Detect which cell encompasses the target text, then output its [x, y] center coordinate. 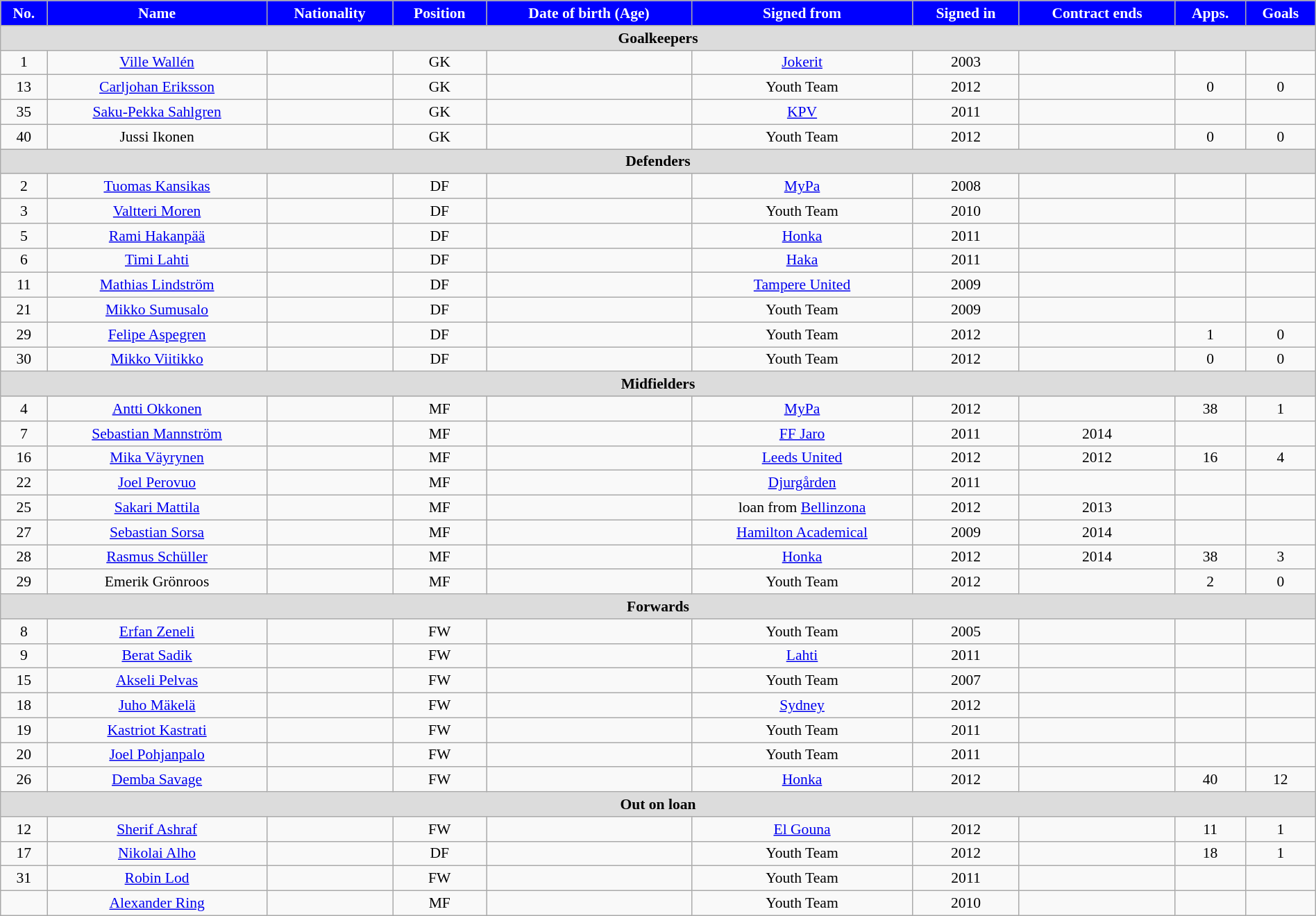
Sydney [802, 706]
Sherif Ashraf [157, 829]
2008 [966, 187]
Tampere United [802, 285]
Mikko Sumusalo [157, 310]
15 [24, 681]
Haka [802, 260]
2005 [966, 631]
2007 [966, 681]
Robin Lod [157, 879]
Djurgården [802, 483]
27 [24, 532]
13 [24, 87]
2003 [966, 62]
Date of birth (Age) [589, 13]
26 [24, 780]
8 [24, 631]
Rasmus Schüller [157, 557]
Hamilton Academical [802, 532]
Leeds United [802, 458]
2013 [1097, 508]
Timi Lahti [157, 260]
Demba Savage [157, 780]
6 [24, 260]
Mikko Viitikko [157, 359]
Ville Wallén [157, 62]
20 [24, 755]
Tuomas Kansikas [157, 187]
Alexander Ring [157, 904]
17 [24, 854]
Sebastian Mannström [157, 434]
Saku-Pekka Sahlgren [157, 112]
Valtteri Moren [157, 211]
Carljohan Eriksson [157, 87]
loan from Bellinzona [802, 508]
Name [157, 13]
Apps. [1210, 13]
Jokerit [802, 62]
22 [24, 483]
Erfan Zeneli [157, 631]
31 [24, 879]
30 [24, 359]
Rami Hakanpää [157, 236]
Joel Pohjanpalo [157, 755]
Nationality [329, 13]
Emerik Grönroos [157, 582]
Sakari Mattila [157, 508]
Kastriot Kastrati [157, 730]
Mika Väyrynen [157, 458]
7 [24, 434]
KPV [802, 112]
Out on loan [658, 804]
25 [24, 508]
Akseli Pelvas [157, 681]
Nikolai Alho [157, 854]
El Gouna [802, 829]
No. [24, 13]
Felipe Aspegren [157, 334]
Midfielders [658, 384]
9 [24, 656]
Contract ends [1097, 13]
Joel Perovuo [157, 483]
35 [24, 112]
Mathias Lindström [157, 285]
Juho Mäkelä [157, 706]
Forwards [658, 607]
5 [24, 236]
Goals [1280, 13]
Lahti [802, 656]
Goalkeepers [658, 38]
Jussi Ikonen [157, 137]
Sebastian Sorsa [157, 532]
21 [24, 310]
Antti Okkonen [157, 409]
Position [440, 13]
FF Jaro [802, 434]
Berat Sadik [157, 656]
19 [24, 730]
Defenders [658, 162]
Signed in [966, 13]
Signed from [802, 13]
28 [24, 557]
